Locate the cell with the specified text and output its (X, Y) center coordinate. 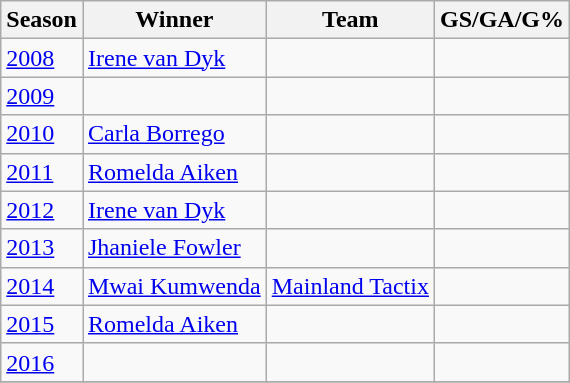
GS/GA/G% (502, 20)
2008 (42, 58)
Mainland Tactix (350, 286)
2014 (42, 286)
2015 (42, 324)
Season (42, 20)
Team (350, 20)
2011 (42, 172)
Carla Borrego (174, 134)
2009 (42, 96)
Mwai Kumwenda (174, 286)
Winner (174, 20)
2016 (42, 362)
2012 (42, 210)
2010 (42, 134)
2013 (42, 248)
Jhaniele Fowler (174, 248)
